Scan for the cell matching the given text and deliver its (x, y) coordinate at center. 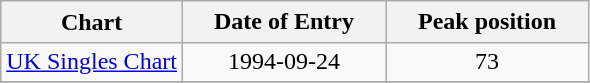
Peak position (488, 22)
Chart (92, 22)
Date of Entry (284, 22)
UK Singles Chart (92, 62)
73 (488, 62)
1994-09-24 (284, 62)
